Find where the given text appears and provide that cell's center as [X, Y] coordinate. 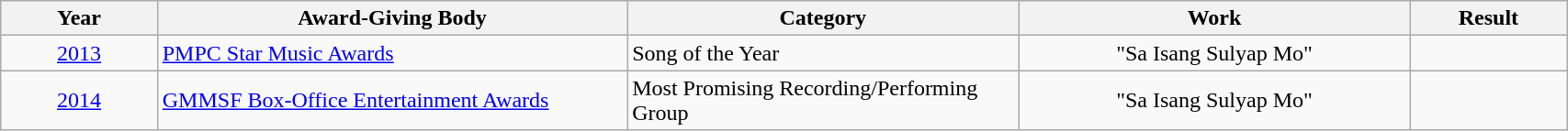
Song of the Year [823, 53]
2014 [79, 101]
GMMSF Box-Office Entertainment Awards [391, 101]
Result [1488, 18]
Award-Giving Body [391, 18]
PMPC Star Music Awards [391, 53]
Most Promising Recording/Performing Group [823, 101]
Category [823, 18]
2013 [79, 53]
Work [1214, 18]
Year [79, 18]
